Find where the given text appears and provide that cell's center as [X, Y] coordinate. 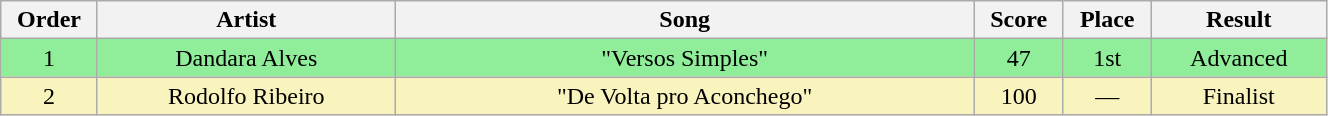
Finalist [1238, 96]
"De Volta pro Aconchego" [684, 96]
"Versos Simples" [684, 58]
Rodolfo Ribeiro [246, 96]
Order [49, 20]
Score [1018, 20]
47 [1018, 58]
Advanced [1238, 58]
Dandara Alves [246, 58]
100 [1018, 96]
Place [1107, 20]
Artist [246, 20]
Song [684, 20]
Result [1238, 20]
2 [49, 96]
1st [1107, 58]
— [1107, 96]
1 [49, 58]
